Detect which cell encompasses the target text, then output its (x, y) center coordinate. 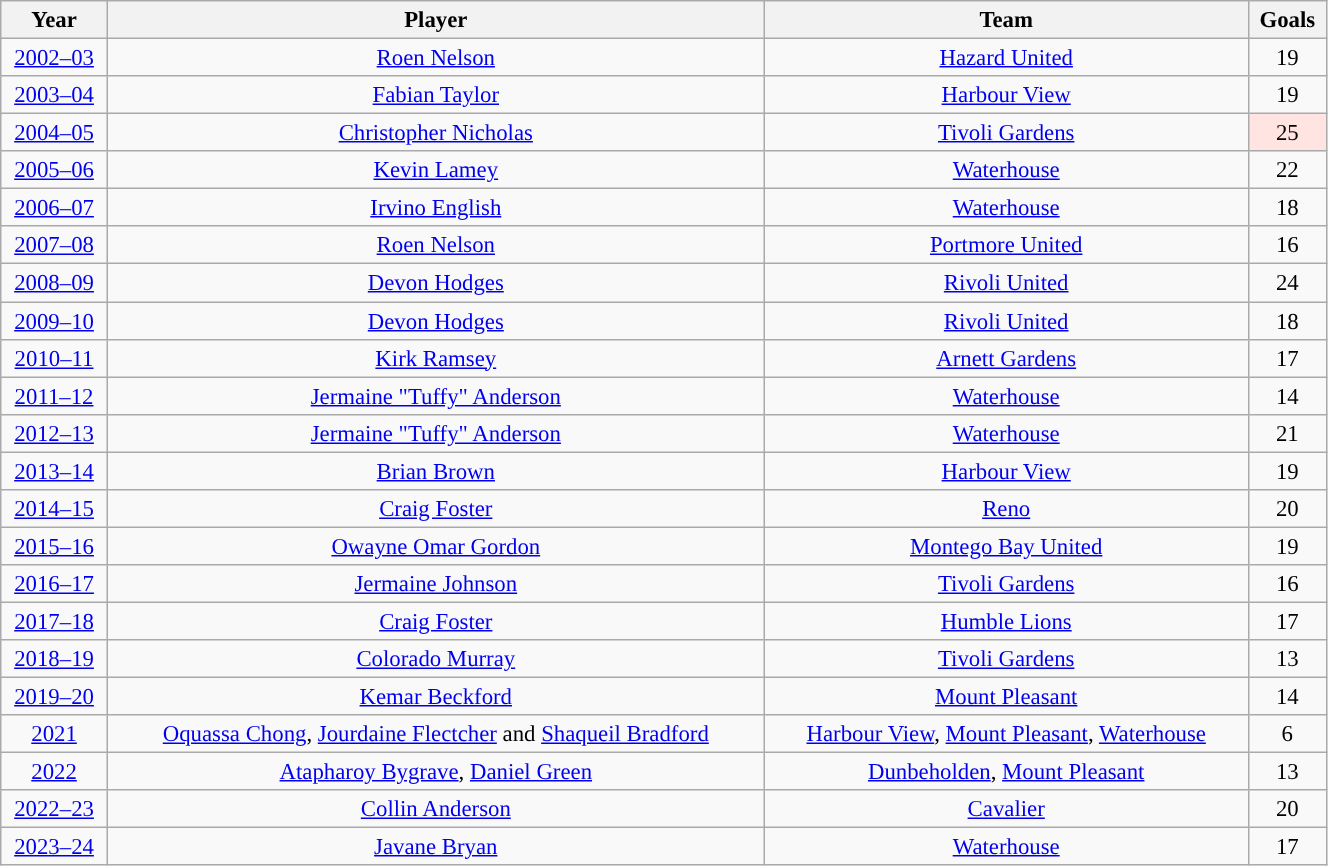
Christopher Nicholas (436, 133)
2002–03 (54, 58)
Dunbeholden, Mount Pleasant (1006, 772)
Atapharoy Bygrave, Daniel Green (436, 772)
2018–19 (54, 659)
2013–14 (54, 471)
Kemar Beckford (436, 697)
Jermaine Johnson (436, 584)
Year (54, 20)
2004–05 (54, 133)
22 (1287, 170)
Kevin Lamey (436, 170)
25 (1287, 133)
2003–04 (54, 95)
Mount Pleasant (1006, 697)
Hazard United (1006, 58)
Arnett Gardens (1006, 358)
2008–09 (54, 283)
Humble Lions (1006, 621)
Team (1006, 20)
Collin Anderson (436, 809)
2012–13 (54, 433)
Goals (1287, 20)
2017–18 (54, 621)
24 (1287, 283)
2015–16 (54, 546)
Montego Bay United (1006, 546)
2009–10 (54, 321)
Portmore United (1006, 245)
Cavalier (1006, 809)
2006–07 (54, 208)
Oquassa Chong, Jourdaine Flectcher and Shaqueil Bradford (436, 734)
2011–12 (54, 396)
2005–06 (54, 170)
2022–23 (54, 809)
Brian Brown (436, 471)
Player (436, 20)
6 (1287, 734)
Irvino English (436, 208)
2023–24 (54, 847)
Javane Bryan (436, 847)
Colorado Murray (436, 659)
2010–11 (54, 358)
Kirk Ramsey (436, 358)
Harbour View, Mount Pleasant, Waterhouse (1006, 734)
Reno (1006, 509)
2019–20 (54, 697)
2022 (54, 772)
Owayne Omar Gordon (436, 546)
2014–15 (54, 509)
2021 (54, 734)
2016–17 (54, 584)
Fabian Taylor (436, 95)
21 (1287, 433)
2007–08 (54, 245)
